Detect which cell encompasses the target text, then output its [x, y] center coordinate. 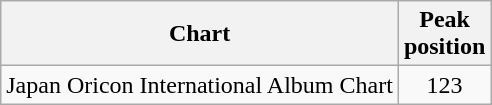
Chart [200, 34]
Peakposition [444, 34]
Japan Oricon International Album Chart [200, 85]
123 [444, 85]
